Scan for the cell matching the given text and deliver its (X, Y) coordinate at center. 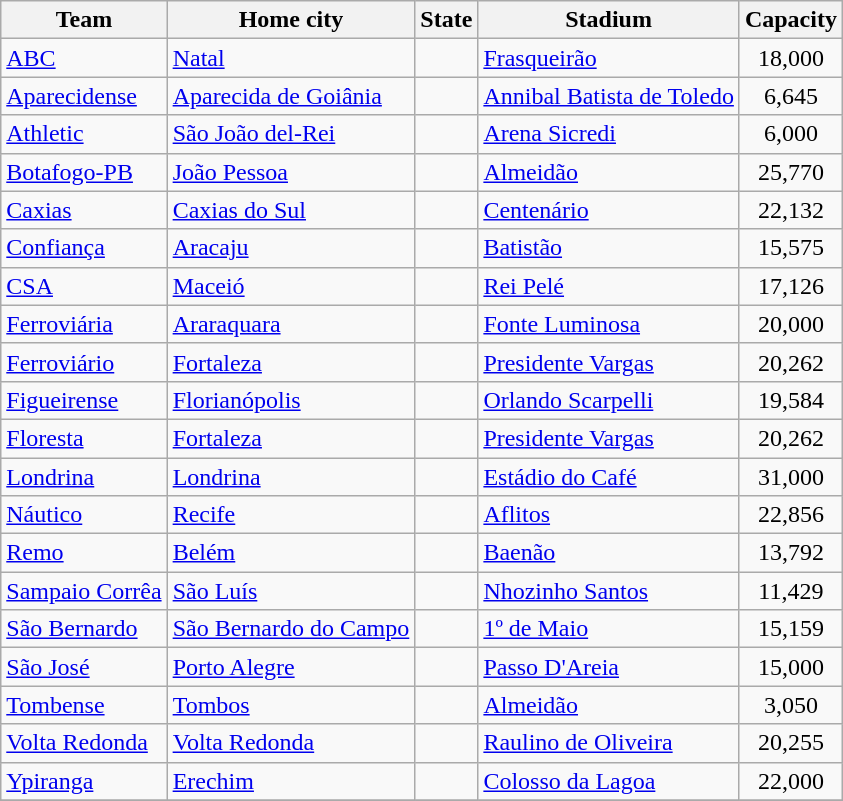
Nhozinho Santos (609, 591)
Sampaio Corrêa (84, 591)
Centenário (609, 210)
20,000 (790, 324)
São João del-Rei (291, 134)
3,050 (790, 705)
Batistão (609, 248)
Capacity (790, 20)
Erechim (291, 781)
Maceió (291, 286)
São Bernardo do Campo (291, 629)
Aracaju (291, 248)
Tombense (84, 705)
Orlando Scarpelli (609, 400)
Home city (291, 20)
Baenão (609, 553)
Porto Alegre (291, 667)
1º de Maio (609, 629)
Stadium (609, 20)
São José (84, 667)
22,000 (790, 781)
Arena Sicredi (609, 134)
19,584 (790, 400)
Aparecidense (84, 96)
6,000 (790, 134)
Team (84, 20)
Belém (291, 553)
Raulino de Oliveira (609, 743)
17,126 (790, 286)
ABC (84, 58)
CSA (84, 286)
13,792 (790, 553)
Araraquara (291, 324)
11,429 (790, 591)
Passo D'Areia (609, 667)
Athletic (84, 134)
22,132 (790, 210)
25,770 (790, 172)
22,856 (790, 515)
Frasqueirão (609, 58)
15,159 (790, 629)
Rei Pelé (609, 286)
Aflitos (609, 515)
Ypiranga (84, 781)
Fonte Luminosa (609, 324)
Tombos (291, 705)
31,000 (790, 477)
Estádio do Café (609, 477)
Caxias do Sul (291, 210)
18,000 (790, 58)
Natal (291, 58)
20,255 (790, 743)
6,645 (790, 96)
Florianópolis (291, 400)
State (446, 20)
São Luís (291, 591)
Náutico (84, 515)
Figueirense (84, 400)
Confiança (84, 248)
Aparecida de Goiânia (291, 96)
Ferroviário (84, 362)
15,000 (790, 667)
Floresta (84, 438)
João Pessoa (291, 172)
Remo (84, 553)
15,575 (790, 248)
Botafogo-PB (84, 172)
São Bernardo (84, 629)
Ferroviária (84, 324)
Recife (291, 515)
Caxias (84, 210)
Annibal Batista de Toledo (609, 96)
Colosso da Lagoa (609, 781)
